From the cell containing the given text, extract its center point as [X, Y] coordinate. 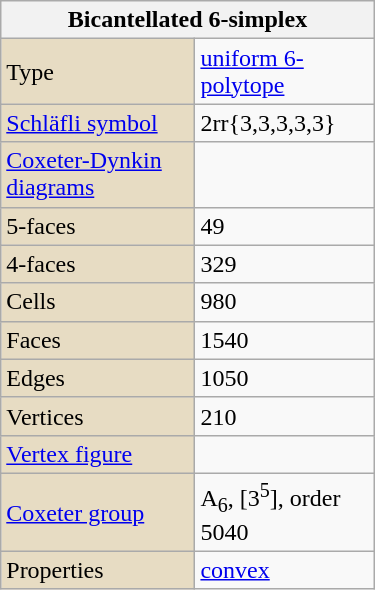
Bicantellated 6-simplex [188, 20]
Cells [98, 302]
Coxeter-Dynkin diagrams [98, 174]
Schläfli symbol [98, 123]
1540 [284, 340]
convex [284, 570]
5-faces [98, 226]
Vertex figure [98, 454]
980 [284, 302]
Properties [98, 570]
2rr{3,3,3,3,3} [284, 123]
A6, [35], order 5040 [284, 512]
Faces [98, 340]
49 [284, 226]
Edges [98, 378]
210 [284, 416]
uniform 6-polytope [284, 72]
329 [284, 264]
Vertices [98, 416]
4-faces [98, 264]
Type [98, 72]
1050 [284, 378]
Coxeter group [98, 512]
